Determine the (X, Y) coordinate at the center of the cell enclosing the given text.  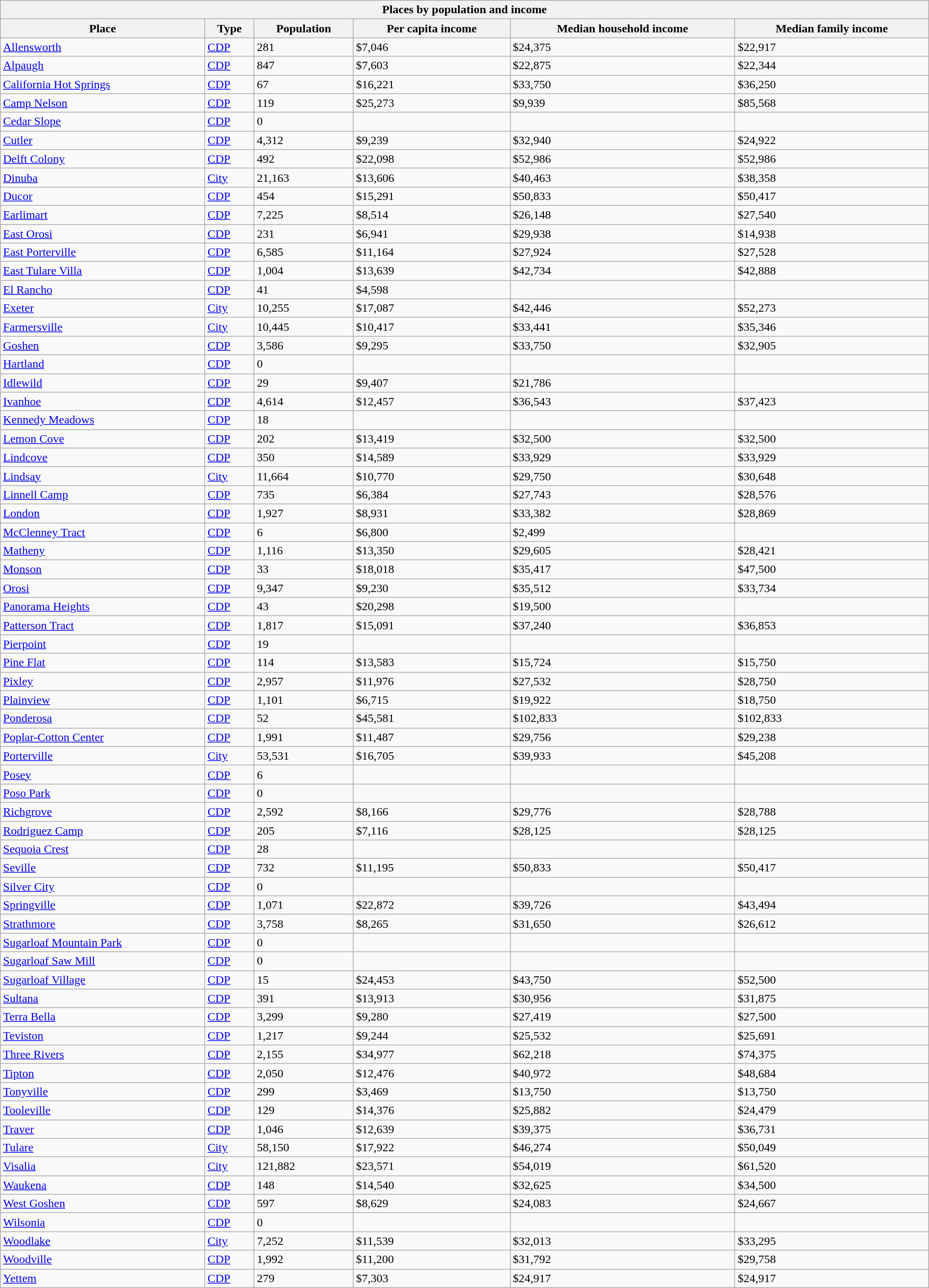
Waukena (103, 1185)
$26,612 (832, 924)
Monson (103, 570)
299 (304, 1091)
$27,540 (832, 215)
$36,543 (622, 401)
$15,750 (832, 663)
43 (304, 607)
$35,417 (622, 570)
$29,238 (832, 737)
Type (229, 28)
Hartland (103, 364)
$85,568 (832, 103)
$14,938 (832, 234)
597 (304, 1204)
Lindcove (103, 457)
2,957 (304, 681)
$29,756 (622, 737)
$40,972 (622, 1073)
$24,453 (432, 980)
114 (304, 663)
Cedar Slope (103, 122)
Tipton (103, 1073)
Pine Flat (103, 663)
$30,956 (622, 998)
$48,684 (832, 1073)
$27,500 (832, 1017)
$24,922 (832, 140)
$32,013 (622, 1241)
$12,476 (432, 1073)
$42,734 (622, 271)
$12,639 (432, 1129)
$33,734 (832, 588)
$20,298 (432, 607)
$8,166 (432, 812)
$25,273 (432, 103)
29 (304, 383)
11,664 (304, 476)
$21,786 (622, 383)
1,992 (304, 1260)
$8,629 (432, 1204)
Sugarloaf Mountain Park (103, 942)
$31,875 (832, 998)
121,882 (304, 1166)
Median household income (622, 28)
$39,933 (622, 756)
$34,500 (832, 1185)
$27,743 (622, 495)
19 (304, 644)
Idlewild (103, 383)
21,163 (304, 177)
$31,792 (622, 1260)
$25,532 (622, 1036)
$33,382 (622, 513)
$17,087 (432, 308)
Sultana (103, 998)
18 (304, 420)
735 (304, 495)
391 (304, 998)
$36,250 (832, 84)
3,299 (304, 1017)
East Porterville (103, 252)
$23,571 (432, 1166)
$27,532 (622, 681)
$36,731 (832, 1129)
1,046 (304, 1129)
Place (103, 28)
732 (304, 868)
Patterson Tract (103, 625)
$6,800 (432, 532)
$22,875 (622, 66)
$43,494 (832, 905)
$8,514 (432, 215)
$9,939 (622, 103)
$10,417 (432, 327)
$13,913 (432, 998)
$7,303 (432, 1278)
Ducor (103, 196)
$22,872 (432, 905)
9,347 (304, 588)
$9,280 (432, 1017)
Woodlake (103, 1241)
$46,274 (622, 1148)
$27,528 (832, 252)
Richgrove (103, 812)
$14,540 (432, 1185)
52 (304, 718)
231 (304, 234)
$22,917 (832, 47)
$9,230 (432, 588)
$6,941 (432, 234)
$15,091 (432, 625)
4,312 (304, 140)
Delft Colony (103, 159)
$3,469 (432, 1091)
Traver (103, 1129)
Goshen (103, 346)
Allensworth (103, 47)
Rodriguez Camp (103, 831)
$43,750 (622, 980)
$9,244 (432, 1036)
$42,446 (622, 308)
2,592 (304, 812)
Linnell Camp (103, 495)
$15,291 (432, 196)
$26,148 (622, 215)
Posey (103, 774)
$14,376 (432, 1110)
$25,691 (832, 1036)
$74,375 (832, 1054)
1,991 (304, 737)
$8,931 (432, 513)
492 (304, 159)
$31,650 (622, 924)
$11,976 (432, 681)
Tonyville (103, 1091)
$32,940 (622, 140)
East Tulare Villa (103, 271)
281 (304, 47)
10,255 (304, 308)
$15,724 (622, 663)
$39,375 (622, 1129)
67 (304, 84)
$28,576 (832, 495)
$40,463 (622, 177)
$11,200 (432, 1260)
Plainview (103, 700)
Poplar-Cotton Center (103, 737)
41 (304, 290)
$22,098 (432, 159)
33 (304, 570)
$35,512 (622, 588)
Terra Bella (103, 1017)
Earlimart (103, 215)
2,050 (304, 1073)
$24,083 (622, 1204)
$27,924 (622, 252)
$42,888 (832, 271)
Matheny (103, 551)
Dinuba (103, 177)
1,817 (304, 625)
Porterville (103, 756)
$28,869 (832, 513)
$37,423 (832, 401)
West Goshen (103, 1204)
$25,882 (622, 1110)
Kennedy Meadows (103, 420)
7,225 (304, 215)
$30,648 (832, 476)
$32,905 (832, 346)
$61,520 (832, 1166)
$27,419 (622, 1017)
$16,705 (432, 756)
205 (304, 831)
$8,265 (432, 924)
$13,639 (432, 271)
Ponderosa (103, 718)
$36,853 (832, 625)
Pierpoint (103, 644)
$18,018 (432, 570)
1,116 (304, 551)
202 (304, 439)
Poso Park (103, 793)
Tulare (103, 1148)
3,586 (304, 346)
Teviston (103, 1036)
$29,938 (622, 234)
1,217 (304, 1036)
58,150 (304, 1148)
Orosi (103, 588)
$11,487 (432, 737)
Lindsay (103, 476)
$11,164 (432, 252)
28 (304, 849)
$13,583 (432, 663)
$10,770 (432, 476)
$6,384 (432, 495)
1,071 (304, 905)
53,531 (304, 756)
1,927 (304, 513)
$22,344 (832, 66)
London (103, 513)
$11,539 (432, 1241)
Yettem (103, 1278)
Exeter (103, 308)
$45,208 (832, 756)
Tooleville (103, 1110)
$13,606 (432, 177)
Farmersville (103, 327)
$19,922 (622, 700)
$11,195 (432, 868)
$4,598 (432, 290)
1,101 (304, 700)
148 (304, 1185)
$28,788 (832, 812)
$7,603 (432, 66)
$28,750 (832, 681)
$33,441 (622, 327)
$6,715 (432, 700)
$24,667 (832, 1204)
6,585 (304, 252)
$17,922 (432, 1148)
$52,273 (832, 308)
Silver City (103, 887)
El Rancho (103, 290)
$54,019 (622, 1166)
$12,457 (432, 401)
$29,605 (622, 551)
Sequoia Crest (103, 849)
$28,421 (832, 551)
Sugarloaf Saw Mill (103, 961)
Ivanhoe (103, 401)
3,758 (304, 924)
4,614 (304, 401)
Seville (103, 868)
$37,240 (622, 625)
1,004 (304, 271)
Pixley (103, 681)
Strathmore (103, 924)
Per capita income (432, 28)
California Hot Springs (103, 84)
Lemon Cove (103, 439)
2,155 (304, 1054)
$29,758 (832, 1260)
$19,500 (622, 607)
$29,776 (622, 812)
Wilsonia (103, 1222)
$29,750 (622, 476)
$18,750 (832, 700)
10,445 (304, 327)
Places by population and income (464, 10)
$16,221 (432, 84)
15 (304, 980)
McClenney Tract (103, 532)
$13,350 (432, 551)
$39,726 (622, 905)
Woodville (103, 1260)
Alpaugh (103, 66)
129 (304, 1110)
Sugarloaf Village (103, 980)
Camp Nelson (103, 103)
350 (304, 457)
$7,116 (432, 831)
$24,375 (622, 47)
Population (304, 28)
$13,419 (432, 439)
Median family income (832, 28)
$14,589 (432, 457)
$45,581 (432, 718)
$62,218 (622, 1054)
$2,499 (622, 532)
454 (304, 196)
$32,625 (622, 1185)
$7,046 (432, 47)
Springville (103, 905)
$33,295 (832, 1241)
Visalia (103, 1166)
$9,239 (432, 140)
847 (304, 66)
$35,346 (832, 327)
7,252 (304, 1241)
279 (304, 1278)
$52,500 (832, 980)
$34,977 (432, 1054)
$9,295 (432, 346)
119 (304, 103)
Panorama Heights (103, 607)
$47,500 (832, 570)
$24,479 (832, 1110)
$50,049 (832, 1148)
Three Rivers (103, 1054)
$9,407 (432, 383)
Cutler (103, 140)
$38,358 (832, 177)
East Orosi (103, 234)
